Find where the given text appears and provide that cell's center as (x, y) coordinate. 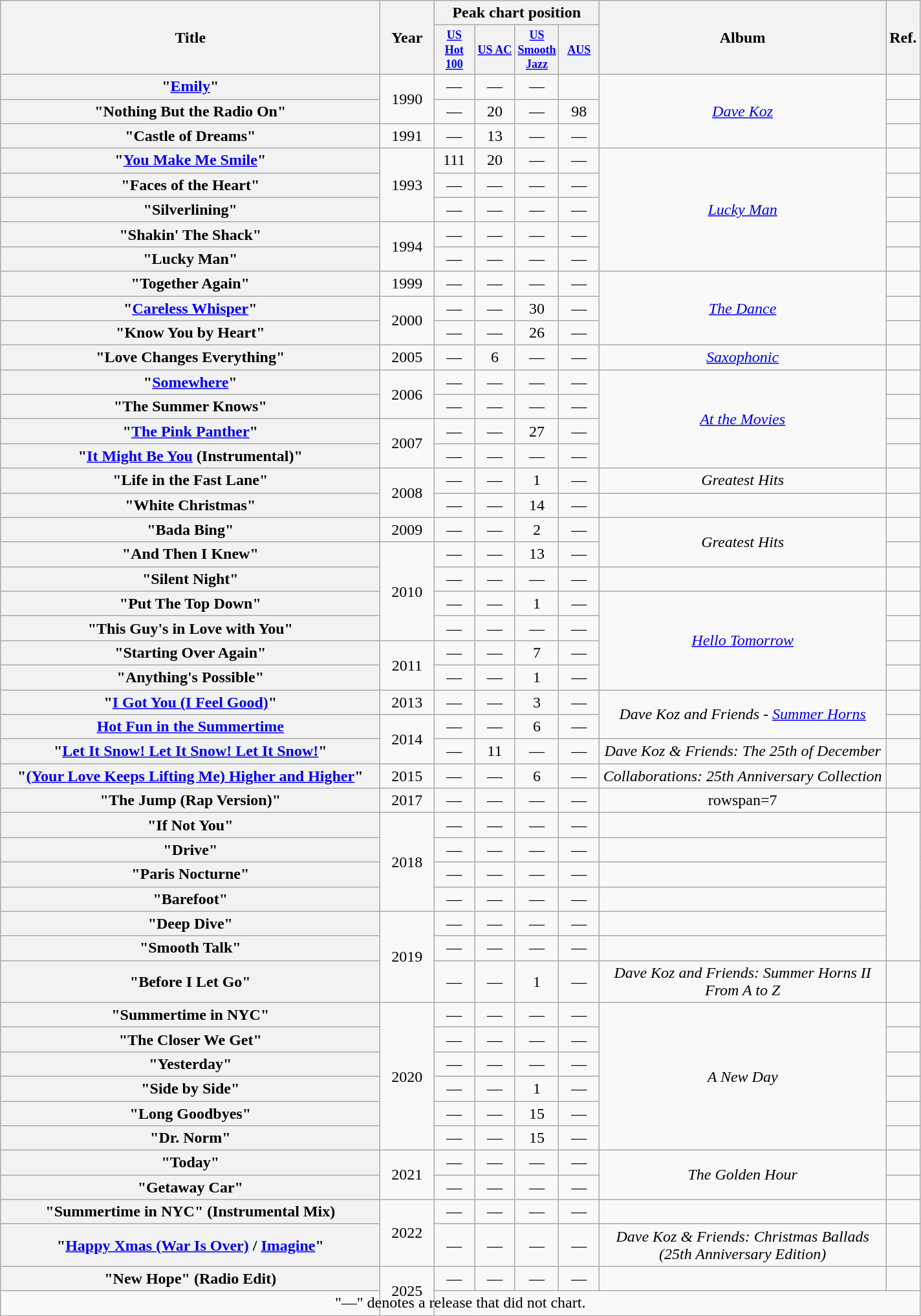
At the Movies (742, 419)
"It Might Be You (Instrumental)" (190, 456)
"If Not You" (190, 825)
"Life in the Fast Lane" (190, 480)
2008 (407, 493)
Collaborations: 25th Anniversary Collection (742, 776)
"Side by Side" (190, 1088)
Year (407, 38)
2000 (407, 321)
"The Jump (Rap Version)" (190, 801)
2022 (407, 1233)
"I Got You (I Feel Good)" (190, 702)
Peak chart position (517, 13)
"Smooth Talk" (190, 948)
Saxophonic (742, 358)
"Starting Over Again" (190, 653)
2006 (407, 394)
14 (537, 505)
30 (537, 308)
"—" denotes a release that did not chart. (460, 1303)
11 (495, 751)
2019 (407, 957)
"Summertime in NYC" (Instrumental Mix) (190, 1212)
2015 (407, 776)
2025 (407, 1291)
"Before I Let Go" (190, 982)
"You Make Me Smile" (190, 160)
1990 (407, 99)
"(Your Love Keeps Lifting Me) Higher and Higher" (190, 776)
2017 (407, 801)
"Put The Top Down" (190, 603)
27 (537, 431)
Lucky Man (742, 210)
"White Christmas" (190, 505)
2010 (407, 591)
"Barefoot" (190, 899)
1991 (407, 136)
Title (190, 38)
"Paris Nocturne" (190, 874)
"Drive" (190, 850)
"Love Changes Everything" (190, 358)
2005 (407, 358)
"Together Again" (190, 283)
26 (537, 333)
Dave Koz & Friends: Christmas Ballads (25th Anniversary Edition) (742, 1246)
"Yesterday" (190, 1064)
2013 (407, 702)
Dave Koz & Friends: The 25th of December (742, 751)
"Nothing But the Radio On" (190, 111)
"Anything's Possible" (190, 677)
The Dance (742, 308)
"Getaway Car" (190, 1187)
"Castle of Dreams" (190, 136)
"Somewhere" (190, 382)
"Happy Xmas (War Is Over) / Imagine" (190, 1246)
US AC (495, 50)
"Shakin' The Shack" (190, 234)
2 (537, 530)
"Let It Snow! Let It Snow! Let It Snow!" (190, 751)
"Deep Dive" (190, 923)
"Dr. Norm" (190, 1138)
2011 (407, 665)
US Smooth Jazz (537, 50)
Dave Koz (742, 111)
"The Pink Panther" (190, 431)
2007 (407, 444)
2020 (407, 1076)
1994 (407, 246)
"Bada Bing" (190, 530)
A New Day (742, 1076)
"Long Goodbyes" (190, 1114)
"Silverlining" (190, 210)
2014 (407, 739)
2009 (407, 530)
"This Guy's in Love with You" (190, 628)
"Summertime in NYC" (190, 1015)
3 (537, 702)
The Golden Hour (742, 1175)
Dave Koz and Friends - Summer Horns (742, 715)
Dave Koz and Friends: Summer Horns II From A to Z (742, 982)
"Faces of the Heart" (190, 185)
rowspan=7 (742, 801)
Hello Tomorrow (742, 640)
Album (742, 38)
Ref. (903, 38)
"Lucky Man" (190, 259)
7 (537, 653)
1999 (407, 283)
2021 (407, 1175)
US Hot 100 (454, 50)
1993 (407, 185)
98 (580, 111)
Hot Fun in the Summertime (190, 727)
"The Closer We Get" (190, 1039)
2018 (407, 862)
"New Hope" (Radio Edit) (190, 1278)
"Know You by Heart" (190, 333)
"Careless Whisper" (190, 308)
"The Summer Knows" (190, 407)
"Emily" (190, 87)
"Silent Night" (190, 579)
"And Then I Knew" (190, 554)
"Today" (190, 1163)
111 (454, 160)
AUS (580, 50)
